Find where the given text appears and provide that cell's center as (X, Y) coordinate. 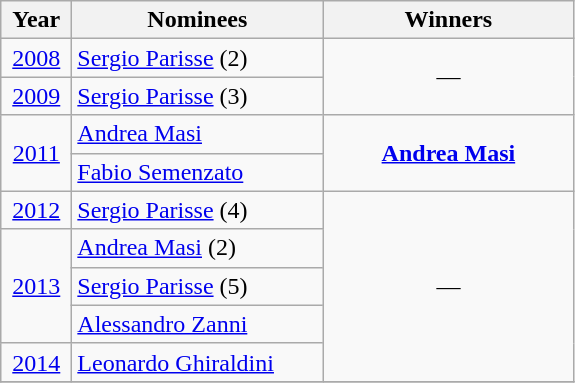
2012 (36, 210)
2014 (36, 362)
Year (36, 20)
2008 (36, 58)
2013 (36, 286)
2009 (36, 96)
2011 (36, 153)
Andrea Masi (2) (198, 248)
Sergio Parisse (5) (198, 286)
Alessandro Zanni (198, 324)
Leonardo Ghiraldini (198, 362)
Sergio Parisse (4) (198, 210)
Nominees (198, 20)
Sergio Parisse (3) (198, 96)
Sergio Parisse (2) (198, 58)
Fabio Semenzato (198, 172)
Winners (448, 20)
